From the cell containing the given text, extract its center point as [X, Y] coordinate. 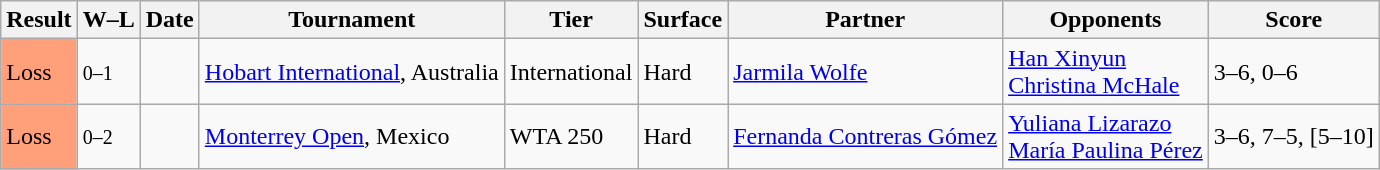
Hobart International, Australia [352, 72]
0–2 [108, 136]
Score [1294, 20]
Result [39, 20]
Date [170, 20]
International [571, 72]
Monterrey Open, Mexico [352, 136]
3–6, 0–6 [1294, 72]
Surface [683, 20]
Yuliana Lizarazo María Paulina Pérez [1106, 136]
Tournament [352, 20]
Opponents [1106, 20]
W–L [108, 20]
Fernanda Contreras Gómez [866, 136]
0–1 [108, 72]
WTA 250 [571, 136]
3–6, 7–5, [5–10] [1294, 136]
Tier [571, 20]
Han Xinyun Christina McHale [1106, 72]
Partner [866, 20]
Jarmila Wolfe [866, 72]
